Identify which cell holds the provided text, then report its (x, y) central coordinate. 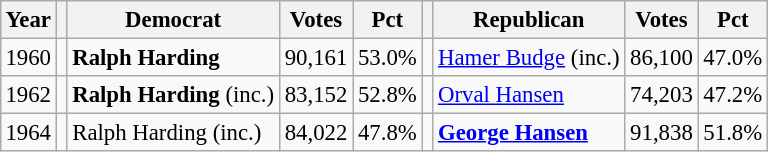
52.8% (388, 95)
83,152 (316, 95)
47.8% (388, 133)
86,100 (662, 57)
Orval Hansen (529, 95)
Hamer Budge (inc.) (529, 57)
47.0% (732, 57)
91,838 (662, 133)
84,022 (316, 133)
George Hansen (529, 133)
Democrat (173, 20)
Year (28, 20)
90,161 (316, 57)
47.2% (732, 95)
74,203 (662, 95)
1962 (28, 95)
1964 (28, 133)
53.0% (388, 57)
1960 (28, 57)
Republican (529, 20)
Ralph Harding (173, 57)
51.8% (732, 133)
